Search for the cell housing the specified text and yield its [X, Y] center coordinate. 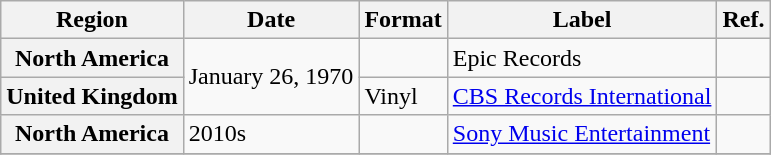
Format [403, 20]
January 26, 1970 [271, 77]
Ref. [744, 20]
Sony Music Entertainment [582, 134]
United Kingdom [92, 96]
Vinyl [403, 96]
Label [582, 20]
Epic Records [582, 58]
Region [92, 20]
CBS Records International [582, 96]
Date [271, 20]
2010s [271, 134]
